Provide the (x, y) coordinate of the cell's center where the given text is located.  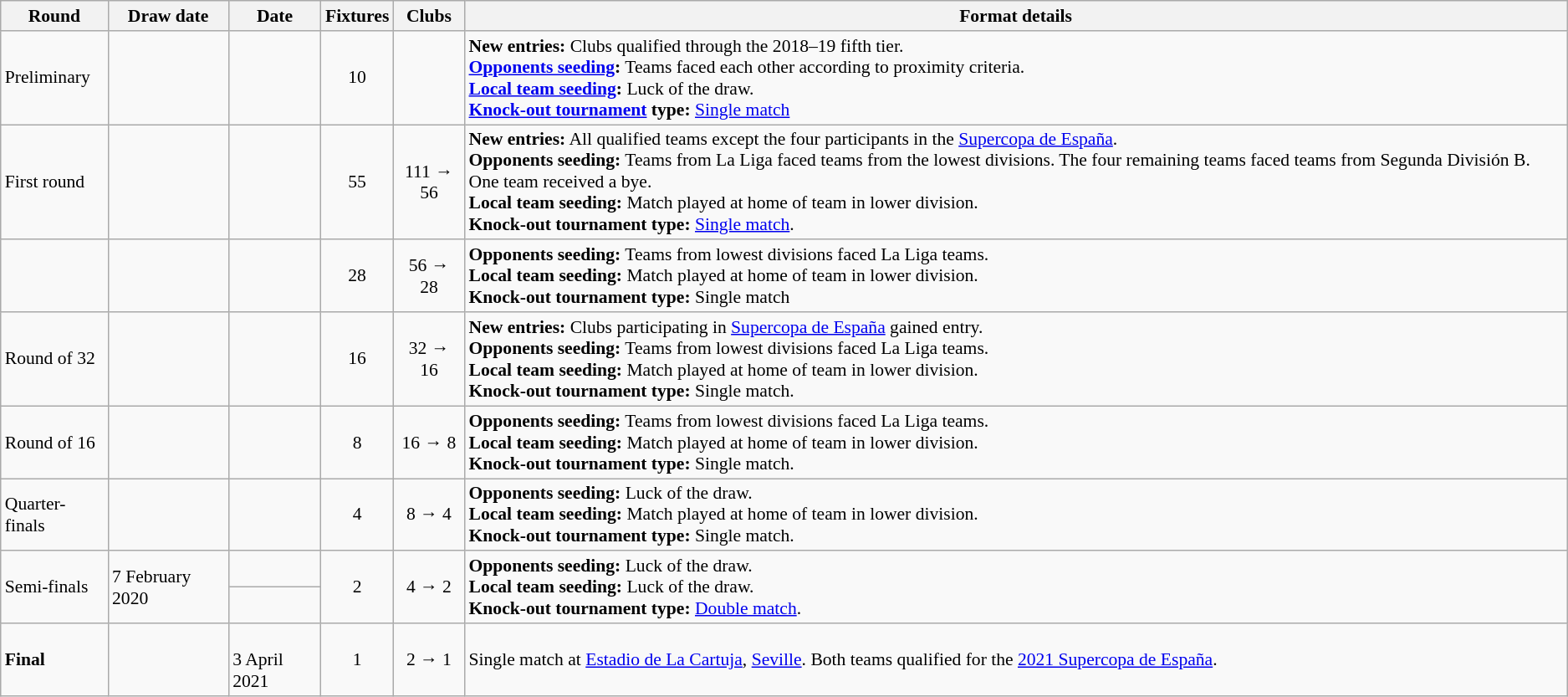
Semi-finals (54, 587)
32 → 16 (428, 359)
2 → 1 (428, 659)
Draw date (168, 16)
Round of 32 (54, 359)
1 (357, 659)
4 (357, 515)
8 → 4 (428, 515)
2 (357, 587)
3 April 2021 (274, 659)
Quarter-finals (54, 515)
8 (357, 442)
Opponents seeding: Luck of the draw.Local team seeding: Luck of the draw.Knock-out tournament type: Double match. (1015, 587)
Final (54, 659)
Clubs (428, 16)
111 → 56 (428, 182)
Fixtures (357, 16)
Opponents seeding: Luck of the draw.Local team seeding: Match played at home of team in lower division.Knock-out tournament type: Single match. (1015, 515)
Format details (1015, 16)
7 February 2020 (168, 587)
4 → 2 (428, 587)
10 (357, 78)
16 → 8 (428, 442)
56 → 28 (428, 276)
28 (357, 276)
Single match at Estadio de La Cartuja, Seville. Both teams qualified for the 2021 Supercopa de España. (1015, 659)
55 (357, 182)
Date (274, 16)
Round of 16 (54, 442)
First round (54, 182)
Preliminary (54, 78)
16 (357, 359)
Round (54, 16)
